Find where the given text appears and provide that cell's center as (x, y) coordinate. 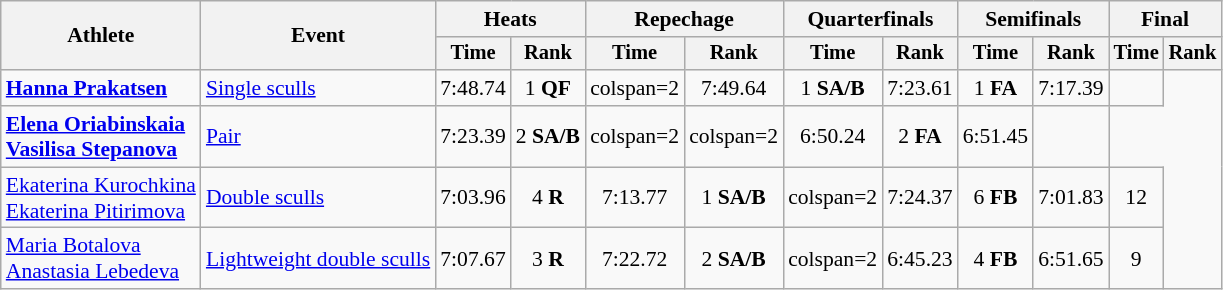
Single sculls (318, 88)
Final (1165, 19)
Hanna Prakatsen (101, 88)
7:49.64 (734, 88)
6:50.24 (832, 136)
7:23.61 (920, 88)
Lightweight double sculls (318, 258)
7:13.77 (634, 198)
Athlete (101, 36)
7:17.39 (1070, 88)
7:01.83 (1070, 198)
Double sculls (318, 198)
6 FB (996, 198)
7:48.74 (472, 88)
6:45.23 (920, 258)
1 QF (548, 88)
Ekaterina KurochkinaEkaterina Pitirimova (101, 198)
7:03.96 (472, 198)
Maria BotalovaAnastasia Lebedeva (101, 258)
Event (318, 36)
7:24.37 (920, 198)
Semifinals (1034, 19)
4 R (548, 198)
1 FA (996, 88)
2 FA (920, 136)
3 R (548, 258)
6:51.45 (996, 136)
Elena OriabinskaiaVasilisa Stepanova (101, 136)
7:22.72 (634, 258)
7:23.39 (472, 136)
12 (1136, 198)
Heats (510, 19)
Quarterfinals (870, 19)
9 (1136, 258)
6:51.65 (1070, 258)
7:07.67 (472, 258)
4 FB (996, 258)
Pair (318, 136)
Repechage (684, 19)
